Locate the cell with the specified text and output its (x, y) center coordinate. 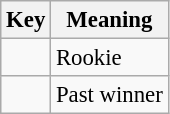
Meaning (110, 20)
Past winner (110, 95)
Key (26, 20)
Rookie (110, 58)
